Return the (X, Y) coordinate for the center point of the cell that contains the specified text.  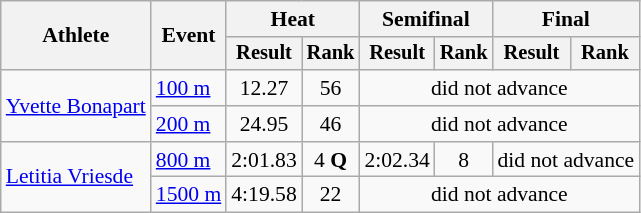
12.27 (264, 88)
1500 m (188, 195)
Heat (292, 19)
Letitia Vriesde (76, 178)
56 (331, 88)
46 (331, 124)
8 (464, 160)
2:02.34 (396, 160)
Final (566, 19)
4 Q (331, 160)
100 m (188, 88)
200 m (188, 124)
22 (331, 195)
800 m (188, 160)
Event (188, 36)
24.95 (264, 124)
4:19.58 (264, 195)
Athlete (76, 36)
2:01.83 (264, 160)
Semifinal (426, 19)
Yvette Bonapart (76, 106)
